Find where the given text appears and provide that cell's center as (X, Y) coordinate. 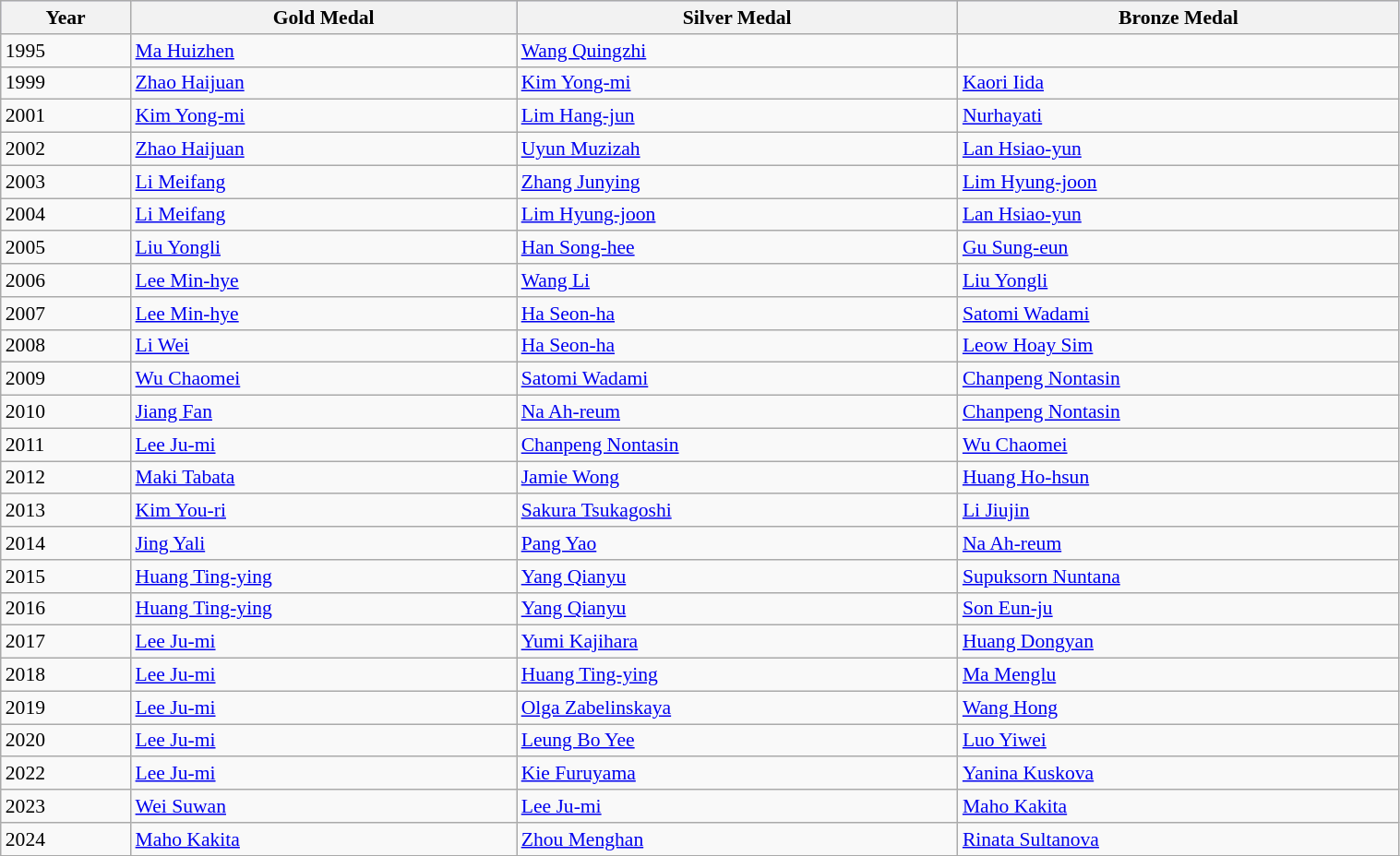
Maki Tabata (324, 478)
Jiang Fan (324, 412)
2020 (66, 741)
Jing Yali (324, 543)
Supuksorn Nuntana (1179, 577)
Bronze Medal (1179, 18)
2017 (66, 642)
Year (66, 18)
2001 (66, 116)
Kim You-ri (324, 511)
2007 (66, 314)
Son Eun-ju (1179, 609)
Olga Zabelinskaya (737, 707)
Leung Bo Yee (737, 741)
Ma Huizhen (324, 51)
1995 (66, 51)
Gold Medal (324, 18)
Huang Ho-hsun (1179, 478)
2009 (66, 379)
1999 (66, 83)
2010 (66, 412)
Li Wei (324, 346)
Wei Suwan (324, 806)
2014 (66, 543)
Wang Hong (1179, 707)
Wang Quingzhi (737, 51)
2003 (66, 182)
Lim Hang-jun (737, 116)
Rinata Sultanova (1179, 839)
Sakura Tsukagoshi (737, 511)
2015 (66, 577)
Huang Dongyan (1179, 642)
2019 (66, 707)
Pang Yao (737, 543)
Jamie Wong (737, 478)
2011 (66, 445)
2024 (66, 839)
Zhang Junying (737, 182)
Li Jiujin (1179, 511)
2006 (66, 280)
Silver Medal (737, 18)
Ma Menglu (1179, 675)
2005 (66, 248)
2018 (66, 675)
Uyun Muzizah (737, 149)
Leow Hoay Sim (1179, 346)
Kie Furuyama (737, 774)
Wang Li (737, 280)
2022 (66, 774)
Kaori Iida (1179, 83)
2013 (66, 511)
2008 (66, 346)
Zhou Menghan (737, 839)
Yanina Kuskova (1179, 774)
Han Song-hee (737, 248)
2012 (66, 478)
2002 (66, 149)
Yumi Kajihara (737, 642)
2016 (66, 609)
2004 (66, 215)
2023 (66, 806)
Nurhayati (1179, 116)
Luo Yiwei (1179, 741)
Gu Sung-eun (1179, 248)
